Find where the given text appears and provide that cell's center as [x, y] coordinate. 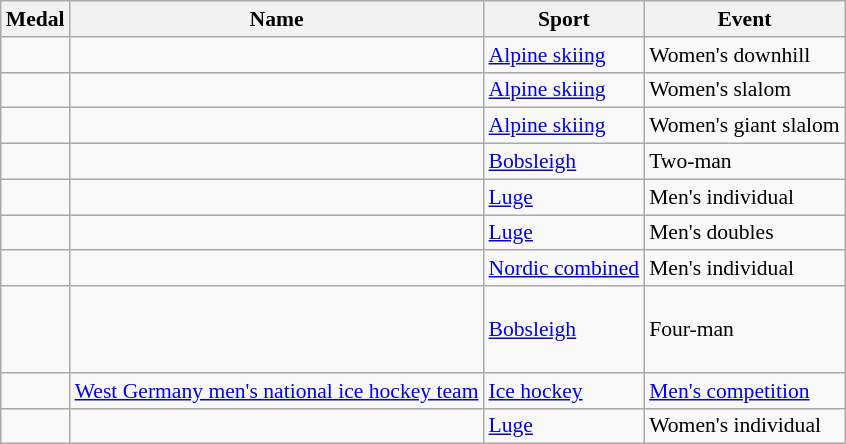
Sport [564, 19]
Women's individual [744, 426]
Men's competition [744, 391]
Women's slalom [744, 90]
Ice hockey [564, 391]
Four-man [744, 330]
Women's downhill [744, 55]
Women's giant slalom [744, 126]
Two-man [744, 162]
Event [744, 19]
West Germany men's national ice hockey team [277, 391]
Medal [36, 19]
Name [277, 19]
Nordic combined [564, 269]
Men's doubles [744, 233]
